Detect which cell encompasses the target text, then output its [X, Y] center coordinate. 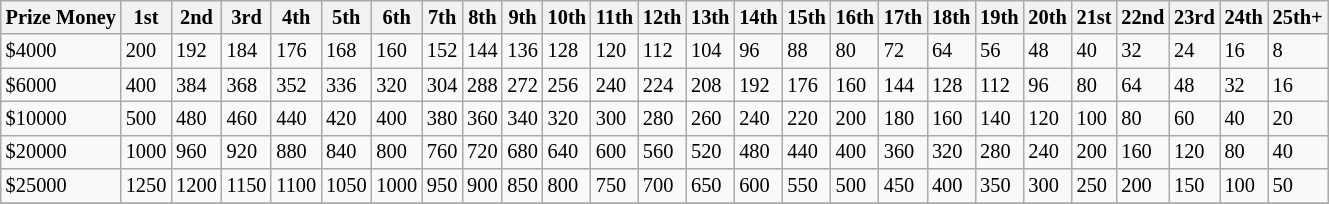
900 [482, 186]
1050 [346, 186]
8 [1298, 51]
260 [710, 118]
24th [1244, 17]
140 [999, 118]
208 [710, 85]
640 [567, 152]
184 [247, 51]
7th [442, 17]
Prize Money [61, 17]
180 [903, 118]
104 [710, 51]
25th+ [1298, 17]
19th [999, 17]
5th [346, 17]
520 [710, 152]
550 [806, 186]
450 [903, 186]
850 [522, 186]
560 [662, 152]
15th [806, 17]
224 [662, 85]
700 [662, 186]
352 [296, 85]
11th [614, 17]
18th [951, 17]
72 [903, 51]
350 [999, 186]
1200 [196, 186]
304 [442, 85]
136 [522, 51]
960 [196, 152]
920 [247, 152]
368 [247, 85]
288 [482, 85]
1250 [146, 186]
336 [346, 85]
24 [1194, 51]
1100 [296, 186]
9th [522, 17]
20 [1298, 118]
1150 [247, 186]
22nd [1142, 17]
680 [522, 152]
1st [146, 17]
256 [567, 85]
460 [247, 118]
3rd [247, 17]
840 [346, 152]
20th [1047, 17]
272 [522, 85]
21st [1094, 17]
152 [442, 51]
10th [567, 17]
23rd [1194, 17]
60 [1194, 118]
880 [296, 152]
8th [482, 17]
$4000 [61, 51]
220 [806, 118]
50 [1298, 186]
6th [397, 17]
380 [442, 118]
$25000 [61, 186]
150 [1194, 186]
88 [806, 51]
$10000 [61, 118]
$6000 [61, 85]
340 [522, 118]
16th [855, 17]
13th [710, 17]
$20000 [61, 152]
4th [296, 17]
12th [662, 17]
650 [710, 186]
384 [196, 85]
750 [614, 186]
950 [442, 186]
168 [346, 51]
250 [1094, 186]
420 [346, 118]
56 [999, 51]
14th [758, 17]
2nd [196, 17]
720 [482, 152]
760 [442, 152]
17th [903, 17]
